Return the (X, Y) coordinate for the center point of the cell that contains the specified text.  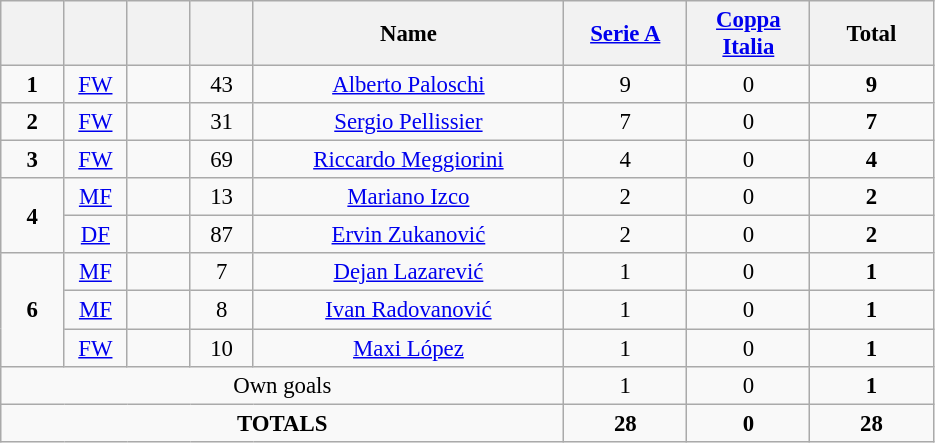
TOTALS (282, 423)
Total (872, 34)
13 (222, 197)
Ivan Radovanović (408, 310)
Maxi López (408, 348)
Dejan Lazarević (408, 273)
Coppa Italia (748, 34)
Ervin Zukanović (408, 235)
31 (222, 122)
6 (32, 310)
8 (222, 310)
Alberto Paloschi (408, 85)
Mariano Izco (408, 197)
Sergio Pellissier (408, 122)
Own goals (282, 385)
Riccardo Meggiorini (408, 160)
Name (408, 34)
DF (96, 235)
3 (32, 160)
69 (222, 160)
10 (222, 348)
87 (222, 235)
Serie A (626, 34)
43 (222, 85)
